For the text-containing cell, return its midpoint in (x, y) coordinate format. 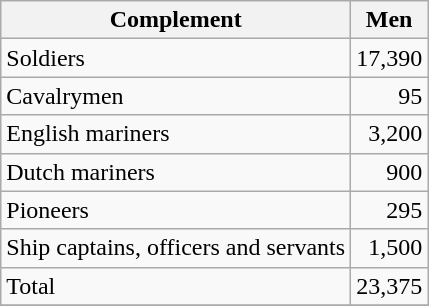
Soldiers (176, 58)
295 (390, 210)
23,375 (390, 286)
95 (390, 96)
Cavalrymen (176, 96)
Ship captains, officers and servants (176, 248)
17,390 (390, 58)
1,500 (390, 248)
Pioneers (176, 210)
English mariners (176, 134)
Men (390, 20)
Complement (176, 20)
Total (176, 286)
Dutch mariners (176, 172)
900 (390, 172)
3,200 (390, 134)
